Search for the cell housing the specified text and yield its [x, y] center coordinate. 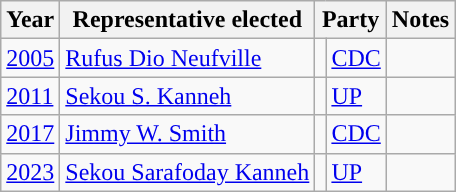
Sekou S. Kanneh [188, 96]
2011 [30, 96]
Notes [420, 20]
2005 [30, 58]
2023 [30, 172]
Representative elected [188, 20]
Rufus Dio Neufville [188, 58]
2017 [30, 134]
Sekou Sarafoday Kanneh [188, 172]
Party [350, 20]
Year [30, 20]
Jimmy W. Smith [188, 134]
